Determine the [X, Y] coordinate at the center of the cell enclosing the given text.  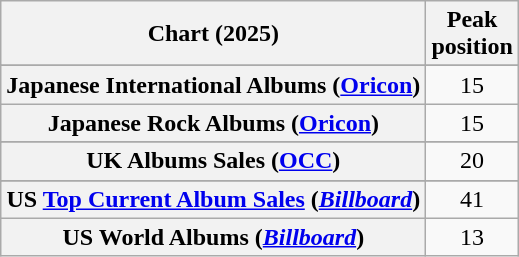
Peakposition [472, 34]
US World Albums (Billboard) [214, 237]
Japanese Rock Albums (Oricon) [214, 123]
20 [472, 161]
US Top Current Album Sales (Billboard) [214, 199]
Japanese International Albums (Oricon) [214, 85]
Chart (2025) [214, 34]
UK Albums Sales (OCC) [214, 161]
41 [472, 199]
13 [472, 237]
